Pinpoint the cell where the given text exists, returning its (x, y) midpoint coordinate. 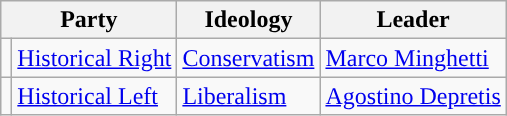
Ideology (248, 20)
Liberalism (248, 96)
Historical Right (94, 58)
Party (89, 20)
Agostino Depretis (413, 96)
Marco Minghetti (413, 58)
Historical Left (94, 96)
Leader (413, 20)
Conservatism (248, 58)
